Find where the given text appears and provide that cell's center as [X, Y] coordinate. 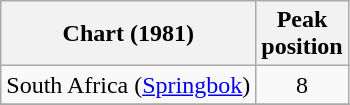
8 [302, 85]
Chart (1981) [128, 34]
South Africa (Springbok) [128, 85]
Peakposition [302, 34]
